From the cell containing the given text, extract its center point as (X, Y) coordinate. 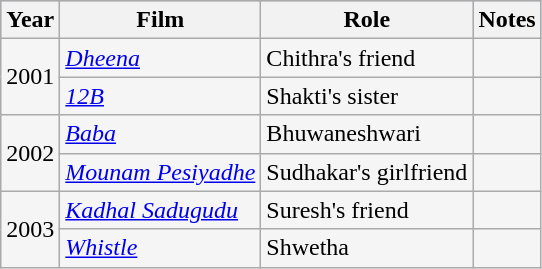
Shwetha (367, 248)
12B (160, 96)
Dheena (160, 58)
Bhuwaneshwari (367, 134)
Chithra's friend (367, 58)
Baba (160, 134)
Whistle (160, 248)
2001 (30, 77)
Sudhakar's girlfriend (367, 172)
Film (160, 20)
Notes (507, 20)
2002 (30, 153)
Role (367, 20)
Mounam Pesiyadhe (160, 172)
Shakti's sister (367, 96)
Suresh's friend (367, 210)
Year (30, 20)
Kadhal Sadugudu (160, 210)
2003 (30, 229)
